Capture the cell that displays the provided text and extract its [X, Y] central coordinate. 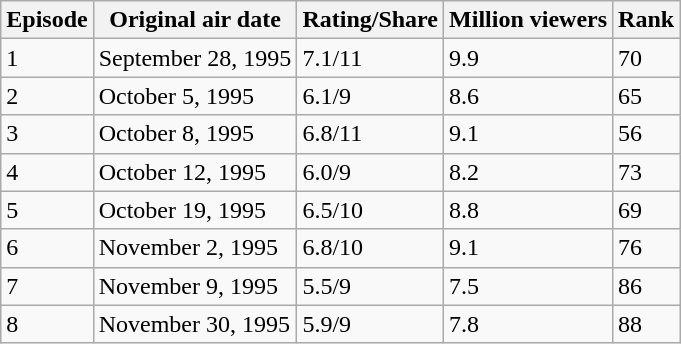
November 2, 1995 [195, 248]
70 [646, 58]
88 [646, 324]
7.1/11 [370, 58]
73 [646, 172]
6.0/9 [370, 172]
5.9/9 [370, 324]
November 30, 1995 [195, 324]
October 19, 1995 [195, 210]
6.8/10 [370, 248]
Episode [47, 20]
September 28, 1995 [195, 58]
October 12, 1995 [195, 172]
Rating/Share [370, 20]
October 8, 1995 [195, 134]
3 [47, 134]
7 [47, 286]
5.5/9 [370, 286]
Rank [646, 20]
69 [646, 210]
Original air date [195, 20]
9.9 [528, 58]
6 [47, 248]
7.8 [528, 324]
86 [646, 286]
65 [646, 96]
56 [646, 134]
1 [47, 58]
4 [47, 172]
5 [47, 210]
2 [47, 96]
8.2 [528, 172]
8.6 [528, 96]
Million viewers [528, 20]
7.5 [528, 286]
6.8/11 [370, 134]
October 5, 1995 [195, 96]
8.8 [528, 210]
6.1/9 [370, 96]
76 [646, 248]
6.5/10 [370, 210]
8 [47, 324]
November 9, 1995 [195, 286]
